Identify which cell holds the provided text, then report its (x, y) central coordinate. 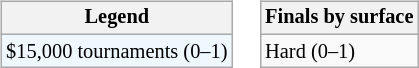
$15,000 tournaments (0–1) (116, 51)
Finals by surface (339, 18)
Legend (116, 18)
Hard (0–1) (339, 51)
